From the cell containing the given text, extract its center point as [X, Y] coordinate. 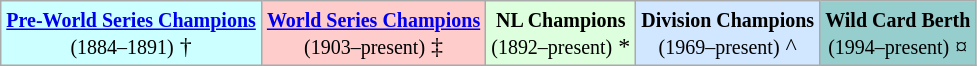
Pre-World Series Champions(1884–1891) † [132, 34]
World Series Champions(1903–present) ‡ [373, 34]
NL Champions(1892–present) * [561, 34]
Wild Card Berth(1994–present) ¤ [898, 34]
Division Champions(1969–present) ^ [728, 34]
